Extract the [X, Y] coordinate from the center of the cell holding the provided text.  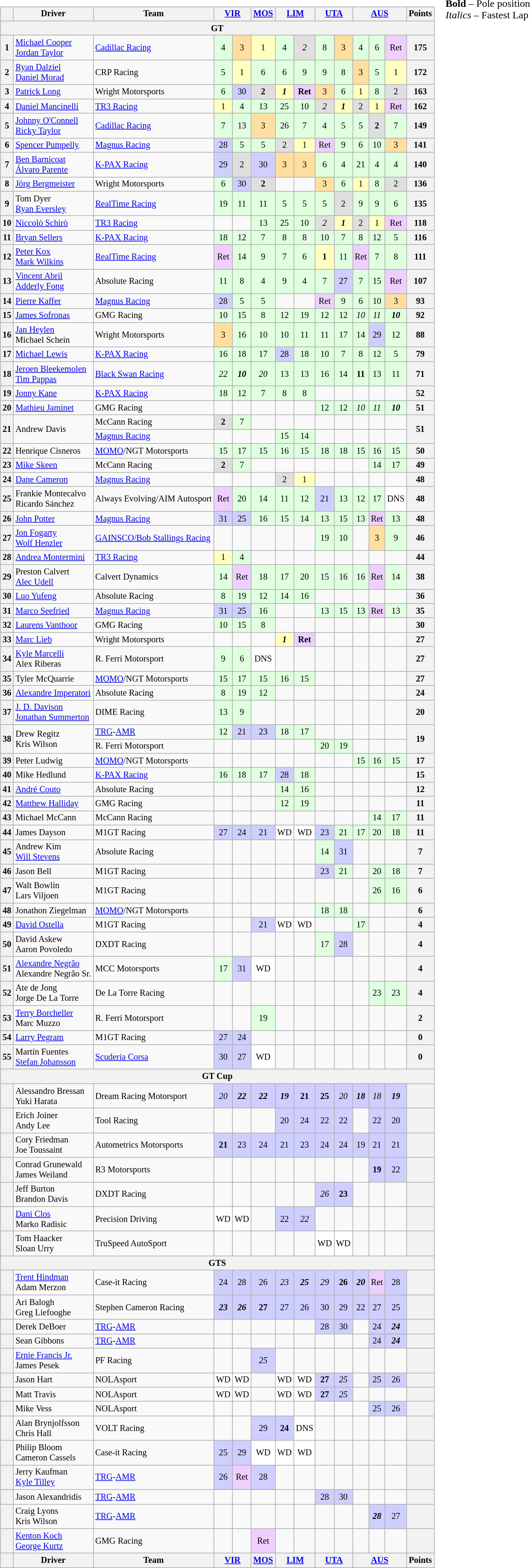
Jörg Bergmeister [53, 184]
32 [7, 625]
Andrew Davis [53, 429]
Walt Bowlin Lars Viljoen [53, 891]
Vincent Abril Adderly Fong [53, 282]
Andrew Kim Will Stevens [53, 852]
Mathieu Jaminet [53, 408]
Peter Kox Mark Wilkins [53, 257]
De La Torre Racing [154, 994]
Andrea Montermini [53, 557]
Michael McCann [53, 818]
Precision Driving [154, 1219]
Frankie Montecalvo Ricardo Sánchez [53, 499]
41 [7, 790]
Preston Calvert Alec Udell [53, 577]
33 [7, 640]
Jason Hart [53, 1380]
Marc Lieb [53, 640]
Johnny O'Connell Ricky Taylor [53, 126]
54 [7, 1038]
Ryan Dalziel Daniel Morad [53, 73]
111 [420, 257]
149 [420, 126]
MCC Motorsports [154, 969]
Patrick Long [53, 92]
79 [420, 354]
Calvert Dynamics [154, 577]
Pierre Kaffer [53, 301]
Michael Lewis [53, 354]
Jan Heylen Michael Schein [53, 335]
GT Cup [217, 1076]
Conrad Grunewald James Weiland [53, 1170]
Black Swan Racing [154, 374]
Mike Skeen [53, 465]
135 [420, 204]
Jonathon Ziegelman [53, 910]
Trent Hindman Adam Merzon [53, 1282]
107 [420, 282]
David Askew Aaron Povoledo [53, 944]
Ernie Francis Jr. James Pesek [53, 1361]
42 [7, 804]
CRP Racing [154, 73]
55 [7, 1057]
Kyle Marcelli Alex Riberas [53, 659]
118 [420, 223]
GT [217, 28]
Alexandre Negrão Alexandre Negrão Sr. [53, 969]
Mike Vess [53, 1409]
GTS [217, 1263]
40 [7, 775]
39 [7, 761]
45 [7, 852]
Sean Gibbons [53, 1341]
88 [420, 335]
163 [420, 92]
92 [420, 315]
Craig Lyons Kris Wilson [53, 1516]
53 [7, 1018]
Larry Pegram [53, 1038]
Niccolò Schirò [53, 223]
136 [420, 184]
Drew Regitz Kris Wilson [53, 739]
Tom Dyer Ryan Eversley [53, 204]
Scuderia Corsa [154, 1057]
Matt Travis [53, 1394]
Alexandre Imperatori [53, 693]
Peter Ludwig [53, 761]
Matthew Halliday [53, 804]
Jeff Burton Brandon Davis [53, 1195]
140 [420, 165]
Jason Bell [53, 871]
Michael Cooper Jordan Taylor [53, 48]
Ben Barnicoat Álvaro Parente [53, 165]
71 [420, 374]
Stephen Cameron Racing [154, 1307]
Mike Hedlund [53, 775]
Marco Seefried [53, 611]
116 [420, 238]
TruSpeed AutoSport [154, 1244]
Daniel Mancinelli [53, 106]
Bryan Sellers [53, 238]
Philip Bloom Cameron Cassels [53, 1453]
Dane Cameron [53, 480]
Jeroen Bleekemolen Tim Pappas [53, 374]
Tom Haacker Sloan Urry [53, 1244]
Alessandro Bressan Yuki Harata [53, 1096]
Spencer Pumpelly [53, 145]
Ari Balogh Greg Liefooghe [53, 1307]
Cory Friedman Joe Toussaint [53, 1145]
Ate de Jong Jorge De La Torre [53, 994]
37 [7, 712]
DIME Racing [154, 712]
André Couto [53, 790]
Always Evolving/AIM Autosport [154, 499]
Jon Fogarty Wolf Henzler [53, 538]
Jerry Kaufman Kyle Tilley [53, 1478]
GAINSCO/Bob Stallings Racing [154, 538]
Laurens Vanthoor [53, 625]
Luo Yufeng [53, 597]
John Potter [53, 519]
Kenton Koch George Kurtz [53, 1541]
Martín Fuentes Stefan Johansson [53, 1057]
James Sofronas [53, 315]
Dream Racing Motorsport [154, 1096]
141 [420, 145]
J. D. Davison Jonathan Summerton [53, 712]
Terry Borcheller Marc Muzzo [53, 1018]
Tyler McQuarrie [53, 679]
Dani Clos Marko Radisic [53, 1219]
175 [420, 48]
Tool Racing [154, 1121]
93 [420, 301]
Alan Brynjolfsson Chris Hall [53, 1428]
Jason Alexandridis [53, 1497]
David Ostella [53, 925]
172 [420, 73]
James Dayson [53, 832]
Erich Joiner Andy Lee [53, 1121]
VOLT Racing [154, 1428]
PF Racing [154, 1361]
47 [7, 891]
R3 Motorsports [154, 1170]
Henrique Cisneros [53, 451]
Derek DeBoer [53, 1327]
34 [7, 659]
Jonny Kane [53, 393]
Autometrics Motorsports [154, 1145]
162 [420, 106]
43 [7, 818]
